Determine the (x, y) coordinate at the center of the cell enclosing the given text.  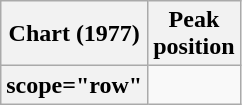
scope="row" (74, 85)
Chart (1977) (74, 34)
Peakposition (194, 34)
